Pinpoint the cell where the given text exists, returning its [X, Y] midpoint coordinate. 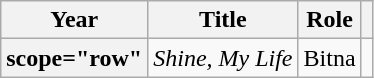
Title [223, 20]
Bitna [330, 58]
Shine, My Life [223, 58]
Year [74, 20]
Role [330, 20]
scope="row" [74, 58]
